Pinpoint the cell where the given text exists, returning its [x, y] midpoint coordinate. 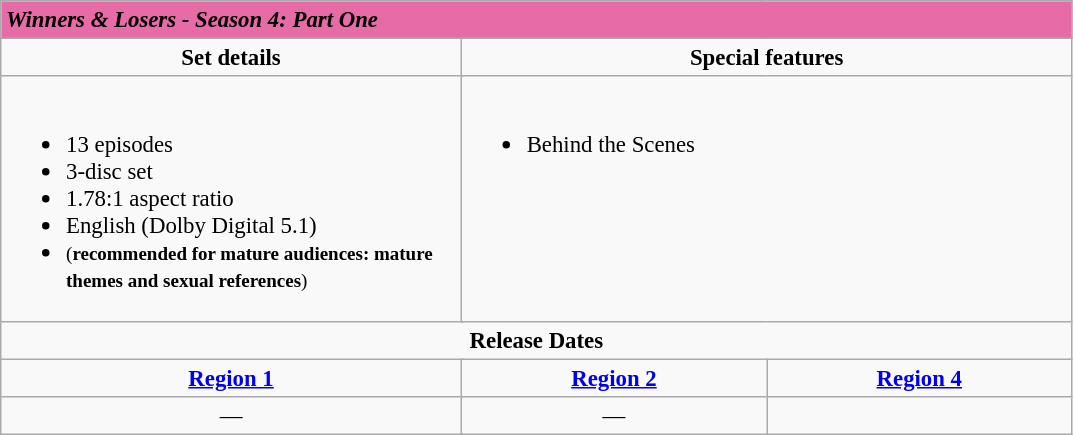
Set details [232, 58]
Behind the Scenes [766, 198]
Region 4 [920, 378]
Region 1 [232, 378]
13 episodes3-disc set1.78:1 aspect ratioEnglish (Dolby Digital 5.1) (recommended for mature audiences: mature themes and sexual references) [232, 198]
Region 2 [614, 378]
Winners & Losers - Season 4: Part One [536, 20]
Special features [766, 58]
Release Dates [536, 340]
